Detect which cell encompasses the target text, then output its (x, y) center coordinate. 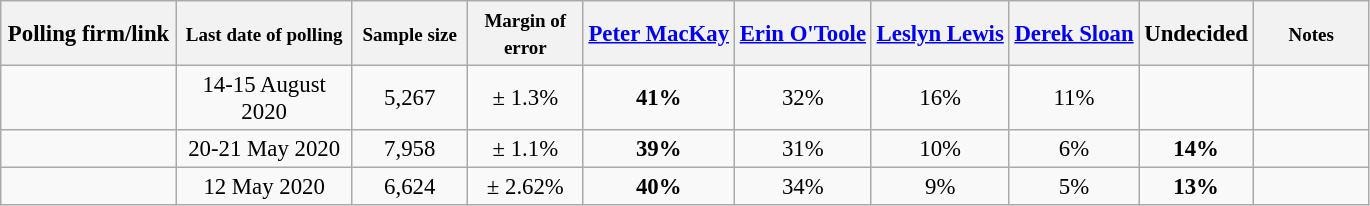
34% (802, 187)
14-15 August 2020 (264, 98)
± 1.1% (526, 149)
Peter MacKay (658, 34)
11% (1074, 98)
12 May 2020 (264, 187)
9% (940, 187)
Margin of error (526, 34)
7,958 (410, 149)
16% (940, 98)
Polling firm/link (89, 34)
39% (658, 149)
31% (802, 149)
20-21 May 2020 (264, 149)
Sample size (410, 34)
± 2.62% (526, 187)
41% (658, 98)
32% (802, 98)
14% (1196, 149)
6,624 (410, 187)
Notes (1311, 34)
5,267 (410, 98)
6% (1074, 149)
Leslyn Lewis (940, 34)
Undecided (1196, 34)
5% (1074, 187)
10% (940, 149)
Erin O'Toole (802, 34)
Last date of polling (264, 34)
40% (658, 187)
Derek Sloan (1074, 34)
± 1.3% (526, 98)
13% (1196, 187)
